Capture the cell that displays the provided text and extract its [X, Y] central coordinate. 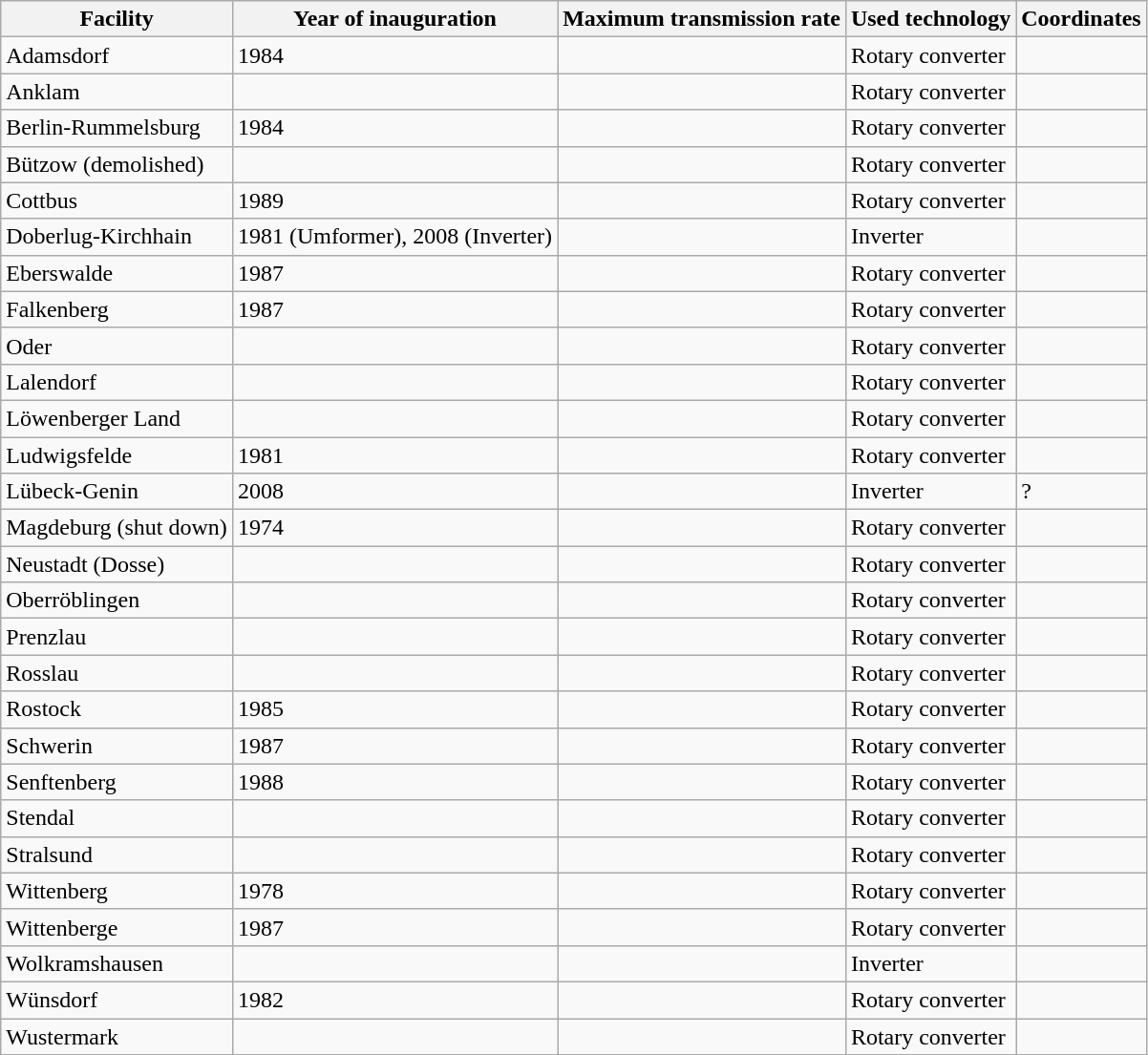
1982 [394, 1000]
Bützow (demolished) [117, 164]
Wünsdorf [117, 1000]
Maximum transmission rate [702, 19]
1981 (Umformer), 2008 (Inverter) [394, 237]
Facility [117, 19]
Berlin-Rummelsburg [117, 128]
Falkenberg [117, 309]
1985 [394, 709]
? [1081, 492]
Eberswalde [117, 273]
Wittenberg [117, 891]
2008 [394, 492]
Stendal [117, 818]
Ludwigsfelde [117, 455]
Doberlug-Kirchhain [117, 237]
Schwerin [117, 746]
Lübeck-Genin [117, 492]
Oder [117, 346]
1974 [394, 528]
1988 [394, 782]
Senftenberg [117, 782]
1981 [394, 455]
Neustadt (Dosse) [117, 564]
Löwenberger Land [117, 418]
Adamsdorf [117, 55]
Wolkramshausen [117, 963]
Wustermark [117, 1036]
Used technology [930, 19]
Anklam [117, 92]
Wittenberge [117, 927]
Lalendorf [117, 382]
Prenzlau [117, 637]
Stralsund [117, 855]
1989 [394, 200]
Rostock [117, 709]
Cottbus [117, 200]
Year of inauguration [394, 19]
Coordinates [1081, 19]
Rosslau [117, 673]
Magdeburg (shut down) [117, 528]
Oberröblingen [117, 601]
1978 [394, 891]
